Identify which cell holds the provided text, then report its [X, Y] central coordinate. 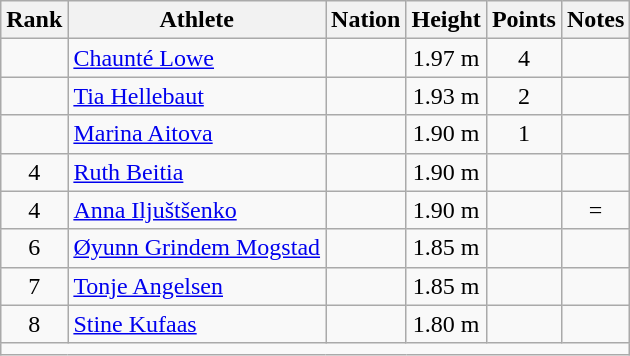
Athlete [197, 20]
Anna Iljuštšenko [197, 210]
Marina Aitova [197, 134]
= [595, 210]
Øyunn Grindem Mogstad [197, 248]
Points [524, 20]
Rank [34, 20]
7 [34, 286]
Notes [595, 20]
6 [34, 248]
1.97 m [446, 58]
8 [34, 324]
1.80 m [446, 324]
Nation [366, 20]
1.93 m [446, 96]
Tonje Angelsen [197, 286]
Height [446, 20]
1 [524, 134]
Chaunté Lowe [197, 58]
Stine Kufaas [197, 324]
2 [524, 96]
Tia Hellebaut [197, 96]
Ruth Beitia [197, 172]
